Scan for the cell matching the given text and deliver its [X, Y] coordinate at center. 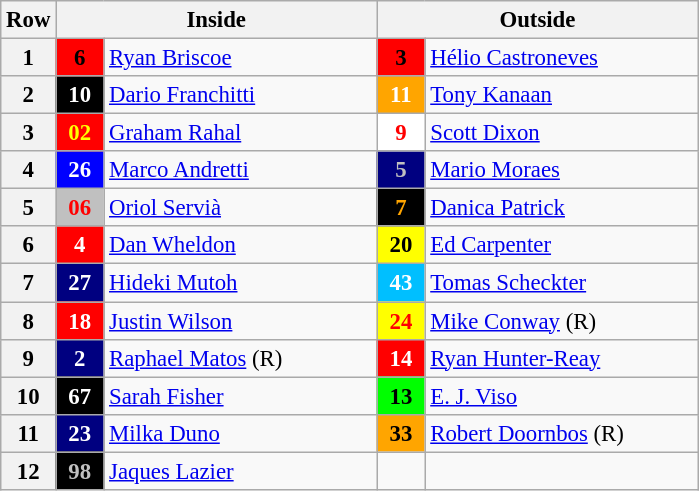
Danica Patrick [562, 208]
67 [80, 396]
Milka Duno [240, 433]
Row [28, 20]
12 [28, 471]
Ryan Hunter-Reay [562, 358]
Dan Wheldon [240, 245]
06 [80, 208]
23 [80, 433]
Ed Carpenter [562, 245]
Outside [538, 20]
13 [401, 396]
1 [28, 58]
27 [80, 283]
20 [401, 245]
Mario Moraes [562, 170]
Tony Kanaan [562, 95]
8 [28, 321]
43 [401, 283]
33 [401, 433]
02 [80, 133]
Jaques Lazier [240, 471]
Justin Wilson [240, 321]
Inside [216, 20]
Ryan Briscoe [240, 58]
24 [401, 321]
18 [80, 321]
Dario Franchitti [240, 95]
Sarah Fisher [240, 396]
Marco Andretti [240, 170]
Raphael Matos (R) [240, 358]
Graham Rahal [240, 133]
Mike Conway (R) [562, 321]
E. J. Viso [562, 396]
Hideki Mutoh [240, 283]
Robert Doornbos (R) [562, 433]
Hélio Castroneves [562, 58]
26 [80, 170]
98 [80, 471]
Oriol Servià [240, 208]
14 [401, 358]
Tomas Scheckter [562, 283]
Scott Dixon [562, 133]
